Determine the (X, Y) coordinate at the center of the cell enclosing the given text.  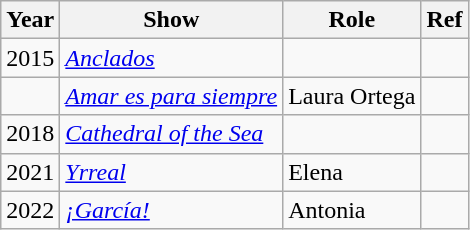
2022 (30, 210)
2021 (30, 172)
2015 (30, 58)
Laura Ortega (352, 96)
Anclados (172, 58)
¡García! (172, 210)
Yrreal (172, 172)
Show (172, 20)
Amar es para siempre (172, 96)
Year (30, 20)
Role (352, 20)
Elena (352, 172)
Antonia (352, 210)
Ref (444, 20)
2018 (30, 134)
Cathedral of the Sea (172, 134)
